Locate the cell with the specified text and output its (x, y) center coordinate. 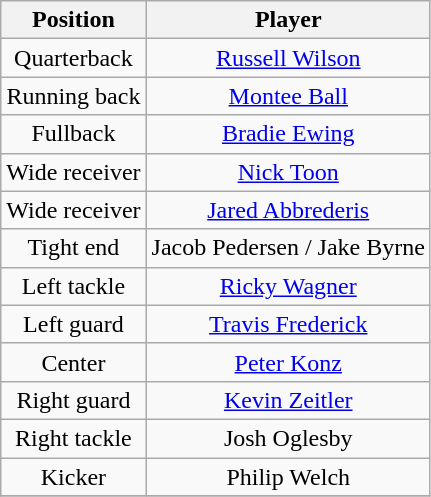
Josh Oglesby (288, 438)
Position (74, 20)
Travis Frederick (288, 324)
Kicker (74, 477)
Center (74, 362)
Philip Welch (288, 477)
Montee Ball (288, 96)
Quarterback (74, 58)
Bradie Ewing (288, 134)
Fullback (74, 134)
Nick Toon (288, 172)
Running back (74, 96)
Right tackle (74, 438)
Russell Wilson (288, 58)
Jacob Pedersen / Jake Byrne (288, 248)
Tight end (74, 248)
Ricky Wagner (288, 286)
Right guard (74, 400)
Peter Konz (288, 362)
Kevin Zeitler (288, 400)
Left guard (74, 324)
Left tackle (74, 286)
Player (288, 20)
Jared Abbrederis (288, 210)
